Output the [x, y] coordinate of the center of the cell containing the given text.  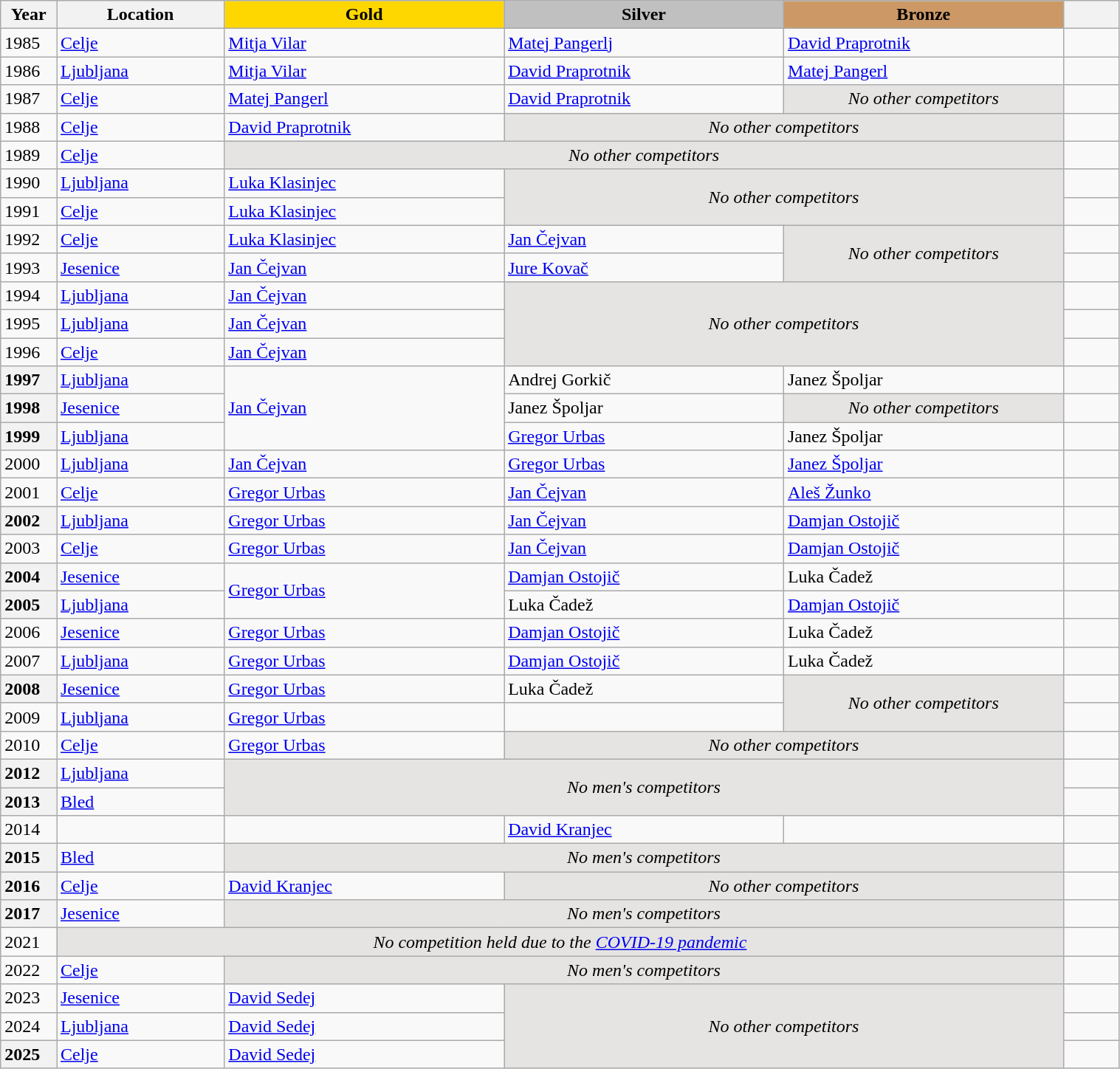
2023 [29, 998]
2005 [29, 605]
1987 [29, 99]
Bronze [923, 15]
Silver [644, 15]
2008 [29, 689]
2001 [29, 492]
1996 [29, 352]
2000 [29, 464]
1995 [29, 323]
1988 [29, 127]
2009 [29, 717]
Matej Pangerlj [644, 43]
1985 [29, 43]
2003 [29, 549]
Aleš Žunko [923, 492]
2015 [29, 858]
2012 [29, 773]
1994 [29, 295]
No competition held due to the COVID-19 pandemic [560, 942]
1993 [29, 267]
2014 [29, 830]
1990 [29, 183]
Jure Kovač [644, 267]
2017 [29, 914]
Andrej Gorkič [644, 380]
Year [29, 15]
2022 [29, 970]
2004 [29, 577]
Location [140, 15]
Gold [365, 15]
1989 [29, 155]
2010 [29, 745]
2006 [29, 633]
2025 [29, 1054]
1991 [29, 211]
2007 [29, 661]
1998 [29, 408]
2024 [29, 1026]
1992 [29, 239]
2013 [29, 801]
1997 [29, 380]
2002 [29, 520]
2016 [29, 886]
1999 [29, 436]
1986 [29, 71]
2021 [29, 942]
